Extract the [X, Y] coordinate from the center of the cell holding the provided text.  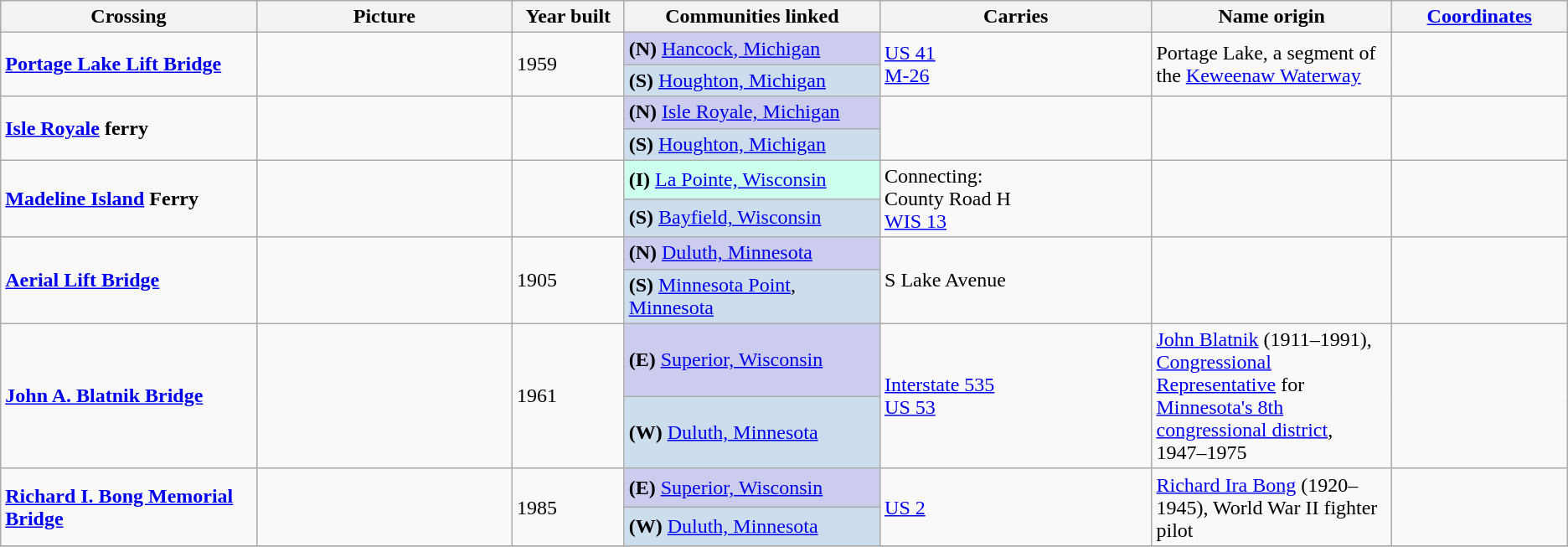
Year built [569, 17]
Connecting: County Road HWIS 13 [1016, 199]
1905 [569, 280]
Name origin [1271, 17]
Carries [1016, 17]
Crossing [129, 17]
Coordinates [1479, 17]
John A. Blatnik Bridge [129, 395]
John Blatnik (1911–1991), Congressional Representative for Minnesota's 8th congressional district, 1947–1975 [1271, 395]
US 2 [1016, 507]
Isle Royale ferry [129, 128]
Picture [384, 17]
Richard I. Bong Memorial Bridge [129, 507]
(N) Duluth, Minnesota [752, 253]
Madeline Island Ferry [129, 199]
1959 [569, 65]
(N) Hancock, Michigan [752, 49]
Communities linked [752, 17]
1985 [569, 507]
Richard Ira Bong (1920–1945), World War II fighter pilot [1271, 507]
(N) Isle Royale, Michigan [752, 112]
Interstate 535 US 53 [1016, 395]
Portage Lake Lift Bridge [129, 65]
1961 [569, 395]
S Lake Avenue [1016, 280]
(S) Minnesota Point, Minnesota [752, 297]
(S) Bayfield, Wisconsin [752, 218]
US 41M-26 [1016, 65]
Portage Lake, a segment of the Keweenaw Waterway [1271, 65]
Aerial Lift Bridge [129, 280]
(I) La Pointe, Wisconsin [752, 179]
